For the text-containing cell, return its midpoint in [X, Y] coordinate format. 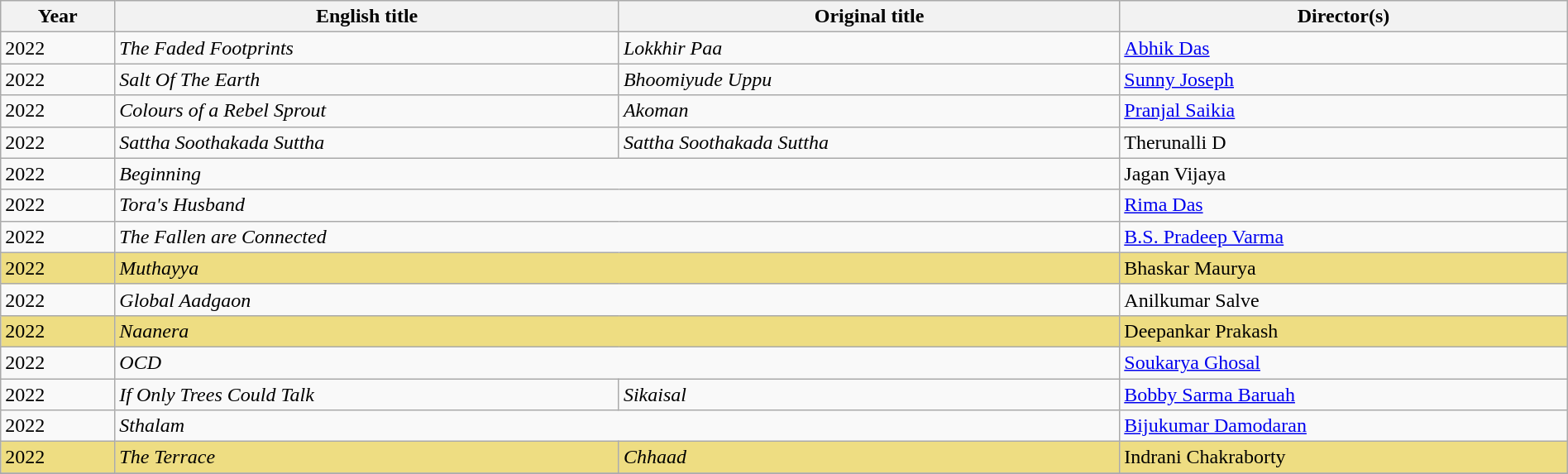
Bhaskar Maurya [1343, 268]
Chhaad [868, 457]
If Only Trees Could Talk [367, 395]
English title [367, 17]
The Terrace [367, 457]
Original title [868, 17]
Salt Of The Earth [367, 79]
Abhik Das [1343, 48]
Rima Das [1343, 205]
Deepankar Prakash [1343, 331]
Lokkhir Paa [868, 48]
The Fallen are Connected [617, 237]
Sikaisal [868, 395]
Sthalam [617, 426]
Therunalli D [1343, 142]
Year [58, 17]
Bobby Sarma Baruah [1343, 395]
Jagan Vijaya [1343, 174]
Colours of a Rebel Sprout [367, 111]
The Faded Footprints [367, 48]
Akoman [868, 111]
Tora's Husband [617, 205]
Soukarya Ghosal [1343, 362]
Muthayya [617, 268]
Indrani Chakraborty [1343, 457]
Pranjal Saikia [1343, 111]
B.S. Pradeep Varma [1343, 237]
Bijukumar Damodaran [1343, 426]
Bhoomiyude Uppu [868, 79]
Anilkumar Salve [1343, 299]
Global Aadgaon [617, 299]
Beginning [617, 174]
Naanera [617, 331]
OCD [617, 362]
Director(s) [1343, 17]
Sunny Joseph [1343, 79]
